Search for the cell housing the specified text and yield its (X, Y) center coordinate. 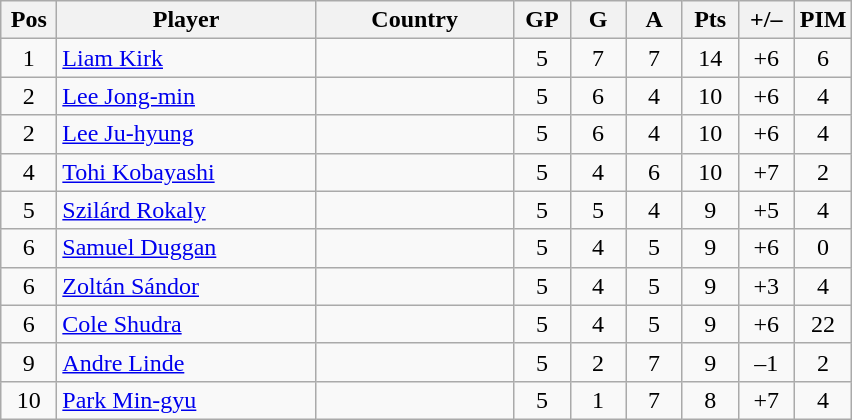
A (654, 20)
Zoltán Sándor (186, 286)
Szilárd Rokaly (186, 210)
Andre Linde (186, 362)
Lee Jong-min (186, 96)
Pts (710, 20)
+/– (766, 20)
Player (186, 20)
Country (414, 20)
GP (542, 20)
Pos (29, 20)
G (598, 20)
8 (710, 400)
0 (823, 248)
14 (710, 58)
Liam Kirk (186, 58)
Cole Shudra (186, 324)
PIM (823, 20)
22 (823, 324)
Lee Ju-hyung (186, 134)
+5 (766, 210)
Tohi Kobayashi (186, 172)
+3 (766, 286)
–1 (766, 362)
Park Min-gyu (186, 400)
Samuel Duggan (186, 248)
